Find where the given text appears and provide that cell's center as (X, Y) coordinate. 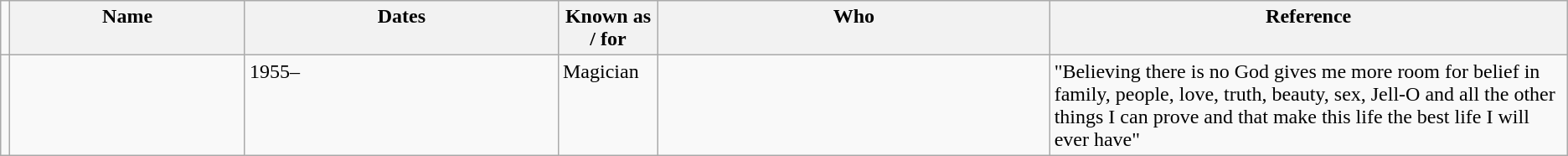
1955– (401, 106)
Known as / for (608, 29)
Dates (401, 29)
Reference (1308, 29)
Who (854, 29)
Magician (608, 106)
Name (127, 29)
